Capture the cell that displays the provided text and extract its [X, Y] central coordinate. 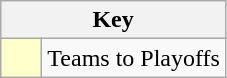
Teams to Playoffs [134, 58]
Key [114, 20]
